Locate the cell with the specified text and output its [X, Y] center coordinate. 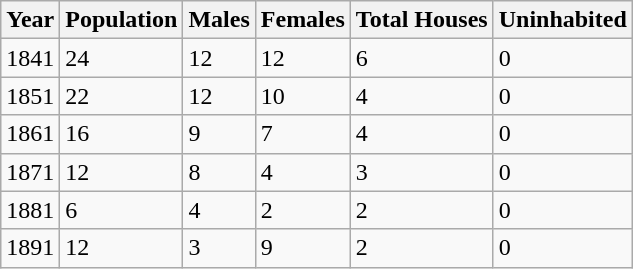
7 [302, 134]
24 [122, 58]
Total Houses [422, 20]
1851 [30, 96]
1871 [30, 172]
10 [302, 96]
Population [122, 20]
1891 [30, 248]
1881 [30, 210]
8 [219, 172]
Males [219, 20]
22 [122, 96]
Uninhabited [562, 20]
16 [122, 134]
Year [30, 20]
Females [302, 20]
1841 [30, 58]
1861 [30, 134]
